Find where the given text appears and provide that cell's center as (X, Y) coordinate. 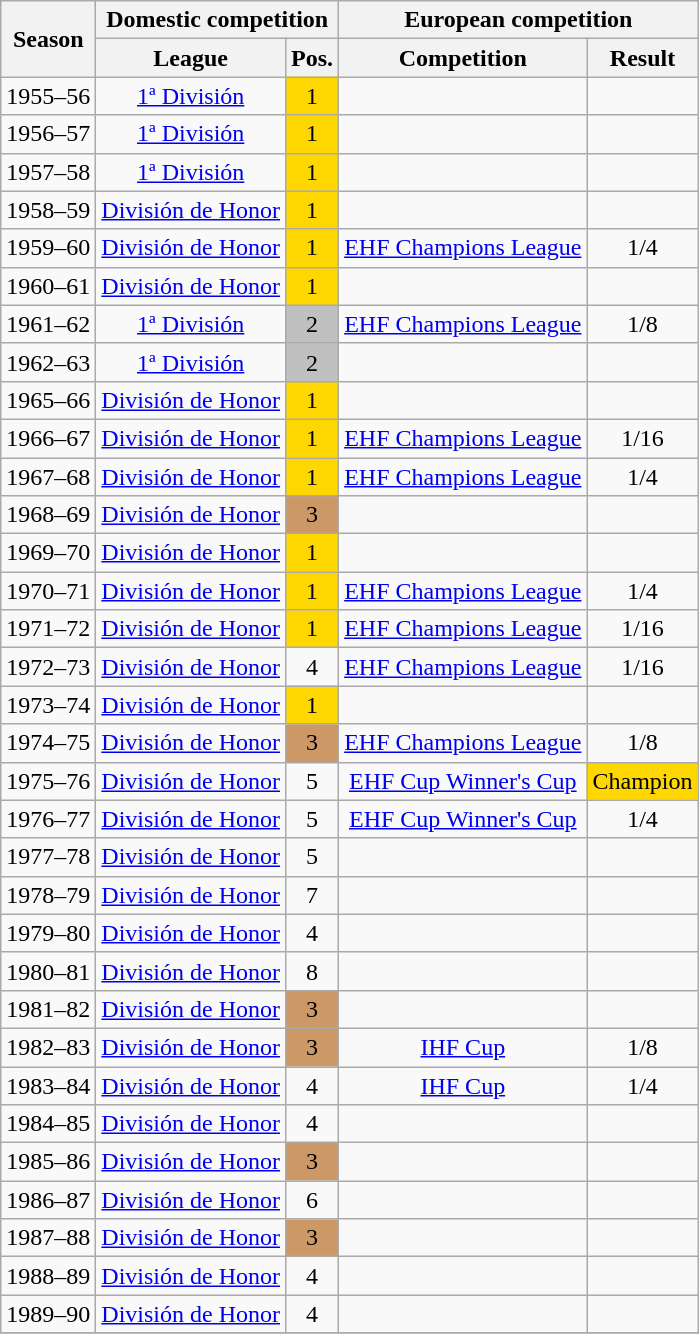
1975–76 (48, 781)
1965–66 (48, 400)
1955–56 (48, 96)
1987–88 (48, 1238)
1968–69 (48, 515)
Competition (463, 58)
8 (312, 971)
1956–57 (48, 134)
1969–70 (48, 553)
1962–63 (48, 362)
1966–67 (48, 438)
1970–71 (48, 591)
Domestic competition (218, 20)
1971–72 (48, 629)
League (191, 58)
1960–61 (48, 286)
European competition (518, 20)
1974–75 (48, 743)
6 (312, 1200)
Result (642, 58)
1967–68 (48, 477)
1957–58 (48, 172)
Champion (642, 781)
1984–85 (48, 1124)
1985–86 (48, 1162)
1986–87 (48, 1200)
1959–60 (48, 248)
1972–73 (48, 667)
1980–81 (48, 971)
1988–89 (48, 1276)
1976–77 (48, 819)
1958–59 (48, 210)
1982–83 (48, 1047)
Season (48, 39)
1973–74 (48, 705)
1961–62 (48, 324)
1981–82 (48, 1009)
Pos. (312, 58)
1979–80 (48, 933)
1978–79 (48, 895)
1983–84 (48, 1085)
7 (312, 895)
1977–78 (48, 857)
1989–90 (48, 1314)
